Determine the (x, y) coordinate at the center of the cell enclosing the given text.  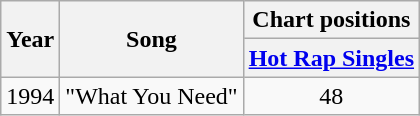
1994 (30, 96)
Song (152, 39)
48 (331, 96)
Chart positions (331, 20)
Year (30, 39)
Hot Rap Singles (331, 58)
"What You Need" (152, 96)
